Scan for the cell matching the given text and deliver its (X, Y) coordinate at center. 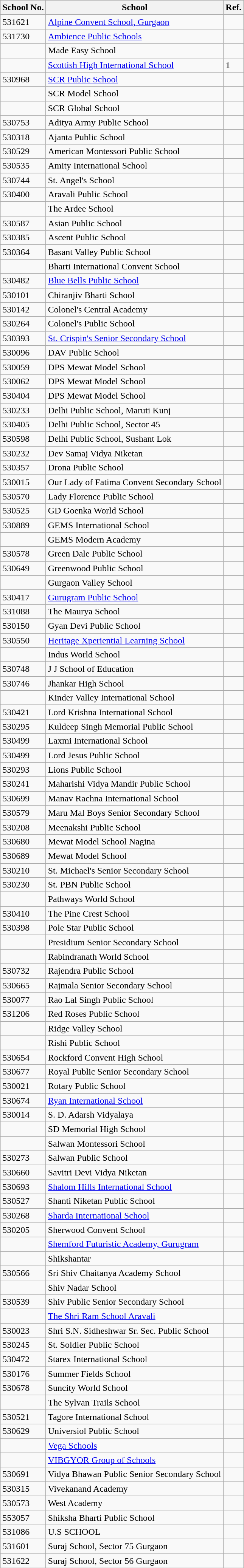
Delhi Public School, Maruti Kunj (135, 410)
Rao Lal Singh Public School (135, 1000)
Presidium Senior Secondary School (135, 942)
Lions Public School (135, 770)
DAV Public School (135, 353)
Maru Mal Boys Senior Secondary School (135, 813)
Shanti Niketan Public School (135, 1201)
Suncity World School (135, 1388)
The Maurya School (135, 611)
530649 (23, 568)
530654 (23, 1057)
Tagore International School (135, 1417)
VIBGYOR Group of Schools (135, 1460)
Rotary Public School (135, 1086)
530208 (23, 827)
Mewat Model School (135, 856)
Alpine Convent School, Gurgaon (135, 22)
Ambience Public Schools (135, 36)
Shiv Public Senior Secondary School (135, 1302)
531621 (23, 22)
530268 (23, 1215)
530472 (23, 1359)
530482 (23, 281)
Rishi Public School (135, 1043)
530142 (23, 309)
530318 (23, 137)
Shiv Nadar School (135, 1287)
530691 (23, 1474)
Pole Star Public School (135, 928)
Sharda International School (135, 1215)
530404 (23, 396)
St. Michael's Senior Secondary School (135, 870)
Colonel's Public School (135, 324)
530753 (23, 122)
Drona Public School (135, 468)
531086 (23, 1532)
Aravali Public School (135, 195)
530230 (23, 885)
West Academy (135, 1503)
Ridge Valley School (135, 1028)
Kuldeep Singh Memorial Public School (135, 727)
530587 (23, 223)
531601 (23, 1546)
Salwan Public School (135, 1158)
530748 (23, 669)
GD Goenka World School (135, 511)
530674 (23, 1101)
Meenakshi Public School (135, 827)
Vega Schools (135, 1446)
Suraj School, Sector 75 Gurgaon (135, 1546)
Indus World School (135, 655)
530699 (23, 798)
531730 (23, 36)
S. D. Adarsh Vidyalaya (135, 1115)
Gyan Devi Public School (135, 626)
Summer Fields School (135, 1374)
Heritage Xperiential Learning School (135, 640)
St. Crispin's Senior Secondary School (135, 338)
Ascent Public School (135, 238)
530570 (23, 496)
Vivekanand Academy (135, 1489)
530150 (23, 626)
530732 (23, 971)
Savitri Devi Vidya Niketan (135, 1172)
Dev Samaj Vidya Niketan (135, 453)
530385 (23, 238)
530023 (23, 1330)
Manav Rachna International School (135, 798)
St. Angel's School (135, 180)
530539 (23, 1302)
Delhi Public School, Sector 45 (135, 425)
531622 (23, 1561)
530264 (23, 324)
530578 (23, 554)
The Ardee School (135, 209)
Jhankar High School (135, 683)
530525 (23, 511)
Pathways World School (135, 899)
Rajmala Senior Secondary School (135, 985)
530101 (23, 295)
530689 (23, 856)
Delhi Public School, Sushant Lok (135, 439)
St. Soldier Public School (135, 1345)
Shikshantar (135, 1259)
Vidya Bhawan Public Senior Secondary School (135, 1474)
530096 (23, 353)
530660 (23, 1172)
530315 (23, 1489)
GEMS Modern Academy (135, 540)
Rockford Convent High School (135, 1057)
Sri Shiv Chaitanya Academy School (135, 1273)
School (135, 8)
530677 (23, 1072)
Lord Krishna International School (135, 712)
530693 (23, 1187)
Ryan International School (135, 1101)
Shiksha Bharti Public School (135, 1517)
Sherwood Convent School (135, 1230)
SCR Public School (135, 79)
553057 (23, 1517)
SD Memorial High School (135, 1129)
530527 (23, 1201)
Laxmi International School (135, 741)
The Pine Crest School (135, 914)
Shalom Hills International School (135, 1187)
Bharti International Convent School (135, 266)
American Montessori Public School (135, 151)
530364 (23, 252)
530521 (23, 1417)
530398 (23, 928)
530273 (23, 1158)
530968 (23, 79)
530629 (23, 1431)
Blue Bells Public School (135, 281)
The Sylvan Trails School (135, 1403)
530744 (23, 180)
530205 (23, 1230)
Our Lady of Fatima Convent Secondary School (135, 482)
530293 (23, 770)
Royal Public Senior Secondary School (135, 1072)
SCR Global School (135, 108)
530077 (23, 1000)
Maharishi Vidya Mandir Public School (135, 784)
The Shri Ram School Aravali (135, 1316)
Gurugram Public School (135, 597)
SCR Model School (135, 94)
530579 (23, 813)
530245 (23, 1345)
531088 (23, 611)
530550 (23, 640)
530680 (23, 841)
530598 (23, 439)
U.S SCHOOL (135, 1532)
530232 (23, 453)
530021 (23, 1086)
Made Easy School (135, 51)
Shemford Futuristic Academy, Gurugram (135, 1244)
Starex International School (135, 1359)
Asian Public School (135, 223)
Lady Florence Public School (135, 496)
530059 (23, 367)
530015 (23, 482)
GEMS International School (135, 525)
530062 (23, 381)
530665 (23, 985)
Colonel's Central Academy (135, 309)
530295 (23, 727)
530421 (23, 712)
School No. (23, 8)
Mewat Model School Nagina (135, 841)
530889 (23, 525)
530400 (23, 195)
Scottish High International School (135, 65)
530678 (23, 1388)
Green Dale Public School (135, 554)
530241 (23, 784)
1 (234, 65)
Greenwood Public School (135, 568)
Kinder Valley International School (135, 698)
Suraj School, Sector 56 Gurgaon (135, 1561)
530535 (23, 165)
530357 (23, 468)
Chiranjiv Bharti School (135, 295)
530410 (23, 914)
Universiol Public School (135, 1431)
Ref. (234, 8)
Red Roses Public School (135, 1014)
Aditya Army Public School (135, 122)
530746 (23, 683)
530014 (23, 1115)
530573 (23, 1503)
Rabindranath World School (135, 957)
530566 (23, 1273)
Gurgaon Valley School (135, 583)
530417 (23, 597)
530176 (23, 1374)
531206 (23, 1014)
Salwan Montessori School (135, 1144)
Ajanta Public School (135, 137)
Shri S.N. Sidheshwar Sr. Sec. Public School (135, 1330)
530210 (23, 870)
Amity International School (135, 165)
530405 (23, 425)
St. PBN Public School (135, 885)
530529 (23, 151)
J J School of Education (135, 669)
Basant Valley Public School (135, 252)
Rajendra Public School (135, 971)
530233 (23, 410)
Lord Jesus Public School (135, 755)
530393 (23, 338)
